Identify which cell holds the provided text, then report its (x, y) central coordinate. 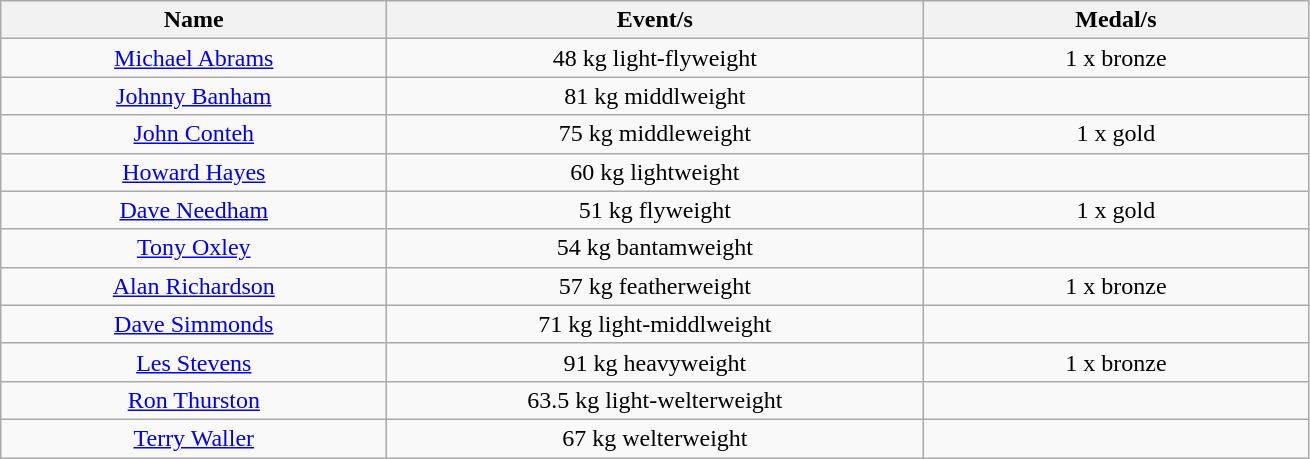
Name (194, 20)
Michael Abrams (194, 58)
Alan Richardson (194, 286)
48 kg light-flyweight (655, 58)
81 kg middlweight (655, 96)
67 kg welterweight (655, 438)
71 kg light-middlweight (655, 324)
Terry Waller (194, 438)
54 kg bantamweight (655, 248)
51 kg flyweight (655, 210)
Johnny Banham (194, 96)
Event/s (655, 20)
Howard Hayes (194, 172)
John Conteh (194, 134)
60 kg lightweight (655, 172)
Ron Thurston (194, 400)
Dave Simmonds (194, 324)
Tony Oxley (194, 248)
57 kg featherweight (655, 286)
75 kg middleweight (655, 134)
Medal/s (1116, 20)
63.5 kg light-welterweight (655, 400)
Dave Needham (194, 210)
91 kg heavyweight (655, 362)
Les Stevens (194, 362)
